Return the (X, Y) coordinate for the center point of the cell that contains the specified text.  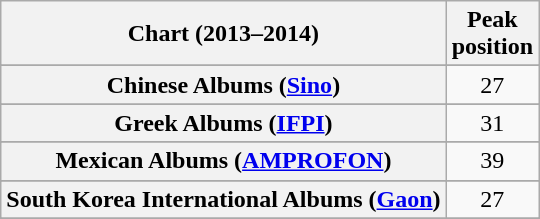
31 (492, 123)
Chart (2013–2014) (224, 34)
Mexican Albums (AMPROFON) (224, 161)
39 (492, 161)
South Korea International Albums (Gaon) (224, 199)
Peakposition (492, 34)
Greek Albums (IFPI) (224, 123)
Chinese Albums (Sino) (224, 85)
